From the cell containing the given text, extract its center point as [X, Y] coordinate. 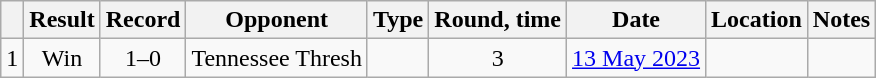
1 [12, 58]
Date [636, 20]
Round, time [498, 20]
Win [62, 58]
3 [498, 58]
Type [398, 20]
Opponent [277, 20]
Notes [841, 20]
Result [62, 20]
13 May 2023 [636, 58]
1–0 [143, 58]
Record [143, 20]
Location [757, 20]
Tennessee Thresh [277, 58]
